Extract the [X, Y] coordinate from the center of the cell holding the provided text.  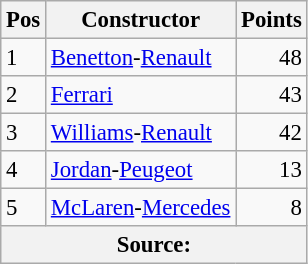
Pos [24, 20]
Ferrari [141, 95]
43 [272, 95]
McLaren-Mercedes [141, 208]
1 [24, 58]
3 [24, 133]
4 [24, 170]
5 [24, 208]
Source: [154, 245]
13 [272, 170]
Jordan-Peugeot [141, 170]
Williams-Renault [141, 133]
Points [272, 20]
8 [272, 208]
2 [24, 95]
48 [272, 58]
Constructor [141, 20]
Benetton-Renault [141, 58]
42 [272, 133]
